Return (x, y) of the center of cell containing provided text 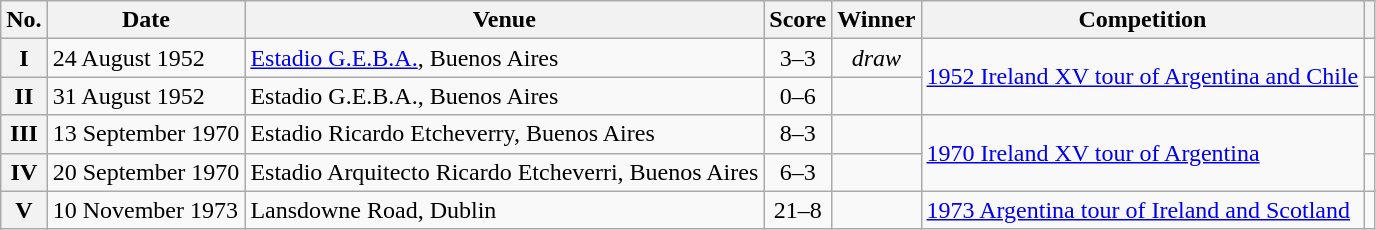
8–3 (798, 134)
Competition (1142, 20)
10 November 1973 (146, 210)
No. (24, 20)
24 August 1952 (146, 58)
V (24, 210)
31 August 1952 (146, 96)
3–3 (798, 58)
13 September 1970 (146, 134)
III (24, 134)
Estadio Ricardo Etcheverry, Buenos Aires (504, 134)
I (24, 58)
Score (798, 20)
1973 Argentina tour of Ireland and Scotland (1142, 210)
Venue (504, 20)
IV (24, 172)
Estadio Arquitecto Ricardo Etcheverri, Buenos Aires (504, 172)
1952 Ireland XV tour of Argentina and Chile (1142, 77)
20 September 1970 (146, 172)
6–3 (798, 172)
II (24, 96)
Winner (876, 20)
21–8 (798, 210)
Date (146, 20)
0–6 (798, 96)
Lansdowne Road, Dublin (504, 210)
1970 Ireland XV tour of Argentina (1142, 153)
draw (876, 58)
